From the cell containing the given text, extract its center point as (x, y) coordinate. 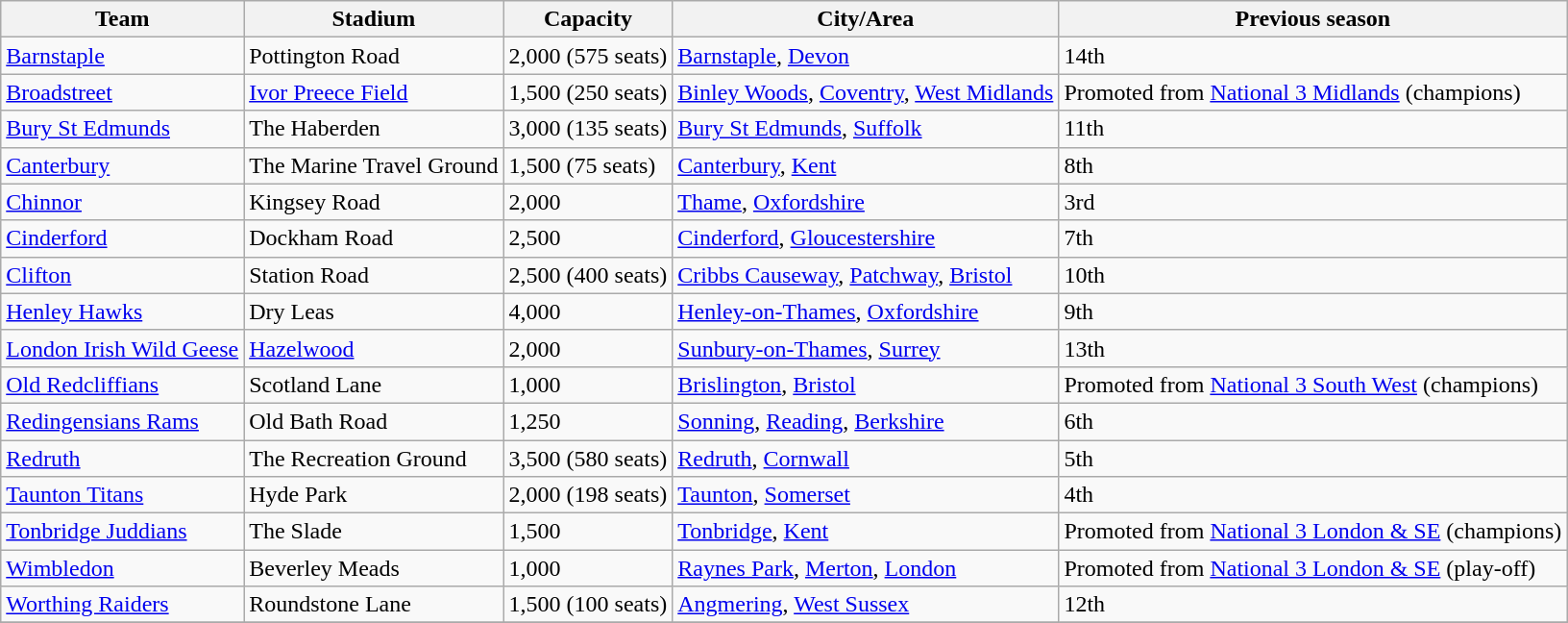
Tonbridge, Kent (866, 532)
2,500 (400 seats) (588, 275)
Henley Hawks (123, 311)
The Haberden (374, 129)
City/Area (866, 19)
Redingensians Rams (123, 421)
8th (1312, 165)
4th (1312, 495)
3,000 (135 seats) (588, 129)
Canterbury (123, 165)
Barnstaple (123, 56)
Capacity (588, 19)
London Irish Wild Geese (123, 348)
Taunton Titans (123, 495)
11th (1312, 129)
2,000 (198 seats) (588, 495)
1,500 (75 seats) (588, 165)
1,500 (100 seats) (588, 605)
Promoted from National 3 London & SE (play-off) (1312, 568)
Beverley Meads (374, 568)
Roundstone Lane (374, 605)
Broadstreet (123, 92)
1,500 (588, 532)
Binley Woods, Coventry, West Midlands (866, 92)
2,000 (575 seats) (588, 56)
1,250 (588, 421)
10th (1312, 275)
Dockham Road (374, 238)
13th (1312, 348)
Cinderford (123, 238)
Cinderford, Gloucestershire (866, 238)
The Marine Travel Ground (374, 165)
Canterbury, Kent (866, 165)
Brislington, Bristol (866, 385)
Pottington Road (374, 56)
Promoted from National 3 London & SE (champions) (1312, 532)
Clifton (123, 275)
Hyde Park (374, 495)
Bury St Edmunds, Suffolk (866, 129)
Old Redcliffians (123, 385)
Station Road (374, 275)
Stadium (374, 19)
4,000 (588, 311)
9th (1312, 311)
Henley-on-Thames, Oxfordshire (866, 311)
Tonbridge Juddians (123, 532)
Bury St Edmunds (123, 129)
Taunton, Somerset (866, 495)
Sonning, Reading, Berkshire (866, 421)
Barnstaple, Devon (866, 56)
12th (1312, 605)
Wimbledon (123, 568)
14th (1312, 56)
Redruth, Cornwall (866, 459)
6th (1312, 421)
Thame, Oxfordshire (866, 202)
Angmering, West Sussex (866, 605)
Dry Leas (374, 311)
Ivor Preece Field (374, 92)
Kingsey Road (374, 202)
Team (123, 19)
2,500 (588, 238)
Sunbury-on-Thames, Surrey (866, 348)
Promoted from National 3 South West (champions) (1312, 385)
Chinnor (123, 202)
The Slade (374, 532)
Worthing Raiders (123, 605)
3rd (1312, 202)
The Recreation Ground (374, 459)
Raynes Park, Merton, London (866, 568)
1,500 (250 seats) (588, 92)
Previous season (1312, 19)
7th (1312, 238)
Promoted from National 3 Midlands (champions) (1312, 92)
3,500 (580 seats) (588, 459)
Hazelwood (374, 348)
Scotland Lane (374, 385)
Redruth (123, 459)
5th (1312, 459)
Cribbs Causeway, Patchway, Bristol (866, 275)
Old Bath Road (374, 421)
